Locate the cell with the specified text and output its (X, Y) center coordinate. 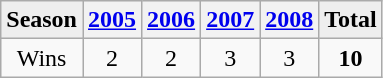
Wins (42, 58)
Season (42, 20)
2008 (290, 20)
2007 (230, 20)
Total (351, 20)
2006 (172, 20)
10 (351, 58)
2005 (112, 20)
